For the text-containing cell, return its midpoint in [x, y] coordinate format. 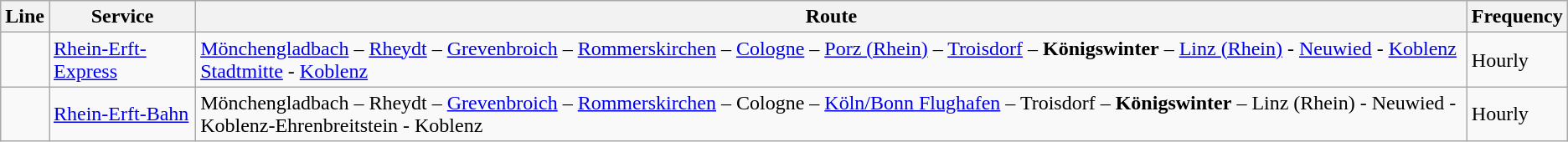
Line [25, 17]
Route [832, 17]
Rhein-Erft-Bahn [122, 114]
Service [122, 17]
Rhein-Erft-Express [122, 60]
Frequency [1517, 17]
